Return the (x, y) coordinate for the center point of the cell that contains the specified text.  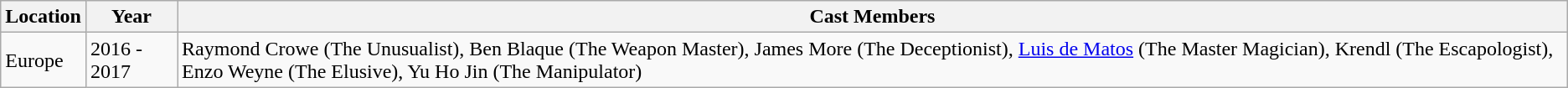
Europe (44, 60)
2016 - 2017 (131, 60)
Cast Members (873, 17)
Year (131, 17)
Location (44, 17)
